Return [x, y] of the center of cell containing provided text 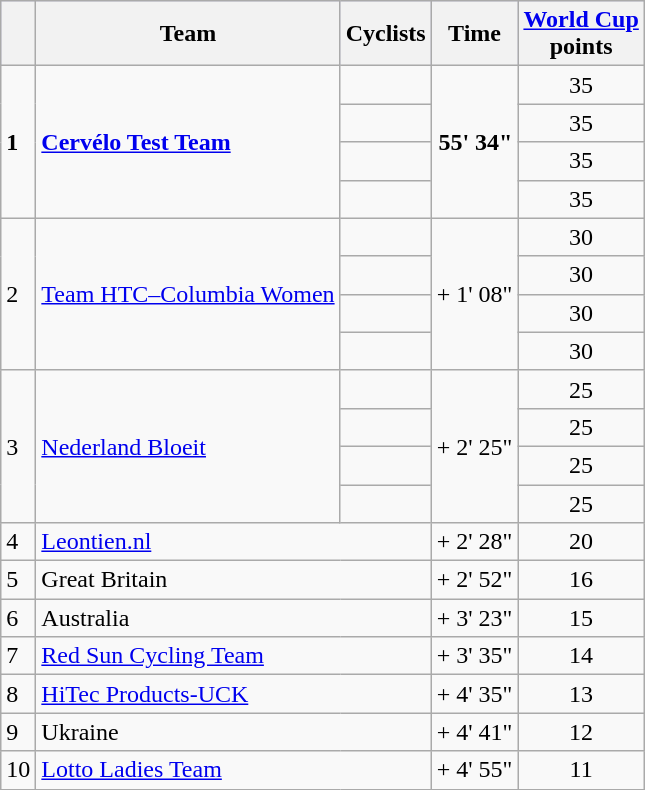
6 [18, 618]
1 [18, 142]
+ 1' 08" [474, 294]
2 [18, 294]
14 [581, 656]
15 [581, 618]
16 [581, 580]
+ 2' 25" [474, 446]
Australia [234, 618]
11 [581, 770]
Time [474, 34]
7 [18, 656]
+ 4' 41" [474, 732]
5 [18, 580]
+ 3' 35" [474, 656]
12 [581, 732]
+ 3' 23" [474, 618]
Team [188, 34]
Nederland Bloeit [188, 446]
World Cuppoints [581, 34]
20 [581, 542]
Lotto Ladies Team [234, 770]
HiTec Products-UCK [234, 694]
Team HTC–Columbia Women [188, 294]
Cervélo Test Team [188, 142]
4 [18, 542]
10 [18, 770]
3 [18, 446]
Great Britain [234, 580]
+ 4' 35" [474, 694]
+ 4' 55" [474, 770]
Red Sun Cycling Team [234, 656]
+ 2' 52" [474, 580]
9 [18, 732]
+ 2' 28" [474, 542]
Ukraine [234, 732]
8 [18, 694]
55' 34" [474, 142]
Cyclists [386, 34]
13 [581, 694]
Leontien.nl [234, 542]
